For the text-containing cell, return its midpoint in (X, Y) coordinate format. 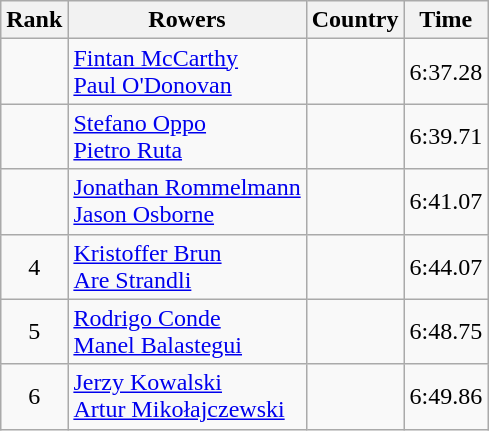
6:41.07 (446, 202)
6:39.71 (446, 136)
Rowers (187, 20)
Jerzy KowalskiArtur Mikołajczewski (187, 396)
6 (34, 396)
6:48.75 (446, 332)
5 (34, 332)
6:49.86 (446, 396)
Time (446, 20)
6:44.07 (446, 266)
Jonathan RommelmannJason Osborne (187, 202)
Kristoffer BrunAre Strandli (187, 266)
Rank (34, 20)
Stefano OppoPietro Ruta (187, 136)
4 (34, 266)
Rodrigo CondeManel Balastegui (187, 332)
6:37.28 (446, 72)
Country (355, 20)
Fintan McCarthyPaul O'Donovan (187, 72)
